Provide the [x, y] coordinate of the cell's center where the given text is located.  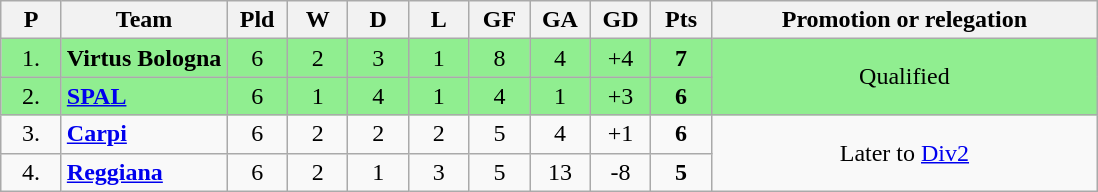
L [440, 20]
Carpi [144, 134]
1. [32, 58]
8 [500, 58]
Virtus Bologna [144, 58]
D [378, 20]
2. [32, 96]
+3 [620, 96]
3. [32, 134]
W [318, 20]
7 [682, 58]
+4 [620, 58]
Team [144, 20]
Qualified [904, 77]
+1 [620, 134]
Pld [258, 20]
P [32, 20]
-8 [620, 172]
Reggiana [144, 172]
SPAL [144, 96]
13 [560, 172]
4. [32, 172]
GA [560, 20]
GF [500, 20]
GD [620, 20]
Promotion or relegation [904, 20]
Pts [682, 20]
Later to Div2 [904, 153]
